Identify which cell holds the provided text, then report its (X, Y) central coordinate. 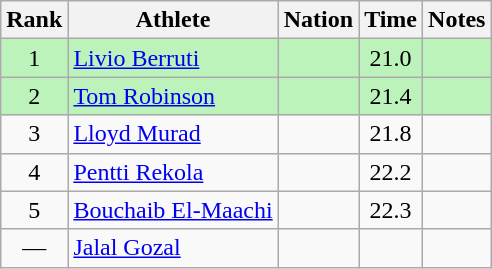
Nation (318, 20)
Notes (457, 20)
— (34, 248)
3 (34, 134)
Rank (34, 20)
21.4 (391, 96)
21.0 (391, 58)
5 (34, 210)
Livio Berruti (173, 58)
Tom Robinson (173, 96)
21.8 (391, 134)
Time (391, 20)
Bouchaib El-Maachi (173, 210)
Jalal Gozal (173, 248)
Pentti Rekola (173, 172)
22.2 (391, 172)
22.3 (391, 210)
Lloyd Murad (173, 134)
Athlete (173, 20)
1 (34, 58)
4 (34, 172)
2 (34, 96)
